Provide the (x, y) coordinate of the cell's center where the given text is located.  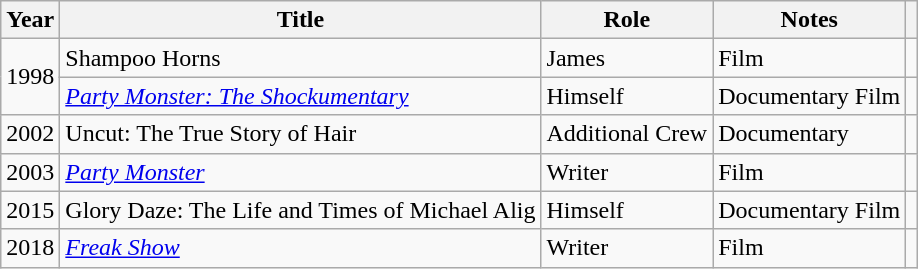
Year (30, 20)
2002 (30, 134)
Role (627, 20)
Freak Show (300, 248)
Party Monster: The Shockumentary (300, 96)
Glory Daze: The Life and Times of Michael Alig (300, 210)
Additional Crew (627, 134)
Documentary (810, 134)
James (627, 58)
2003 (30, 172)
Shampoo Horns (300, 58)
Title (300, 20)
2018 (30, 248)
Notes (810, 20)
Party Monster (300, 172)
1998 (30, 77)
2015 (30, 210)
Uncut: The True Story of Hair (300, 134)
